Identify which cell holds the provided text, then report its (X, Y) central coordinate. 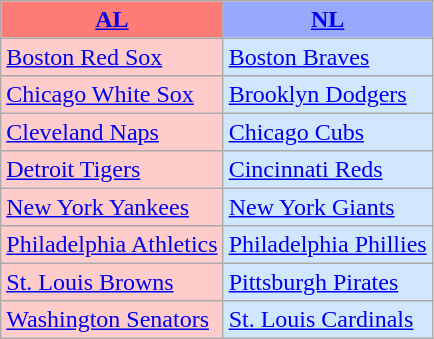
Cleveland Naps (112, 132)
Cincinnati Reds (328, 170)
Brooklyn Dodgers (328, 94)
Philadelphia Athletics (112, 244)
Detroit Tigers (112, 170)
AL (112, 20)
Boston Red Sox (112, 56)
New York Yankees (112, 206)
Philadelphia Phillies (328, 244)
Washington Senators (112, 318)
Chicago White Sox (112, 94)
Pittsburgh Pirates (328, 282)
St. Louis Browns (112, 282)
Chicago Cubs (328, 132)
NL (328, 20)
Boston Braves (328, 56)
New York Giants (328, 206)
St. Louis Cardinals (328, 318)
